Scan for the cell matching the given text and deliver its (X, Y) coordinate at center. 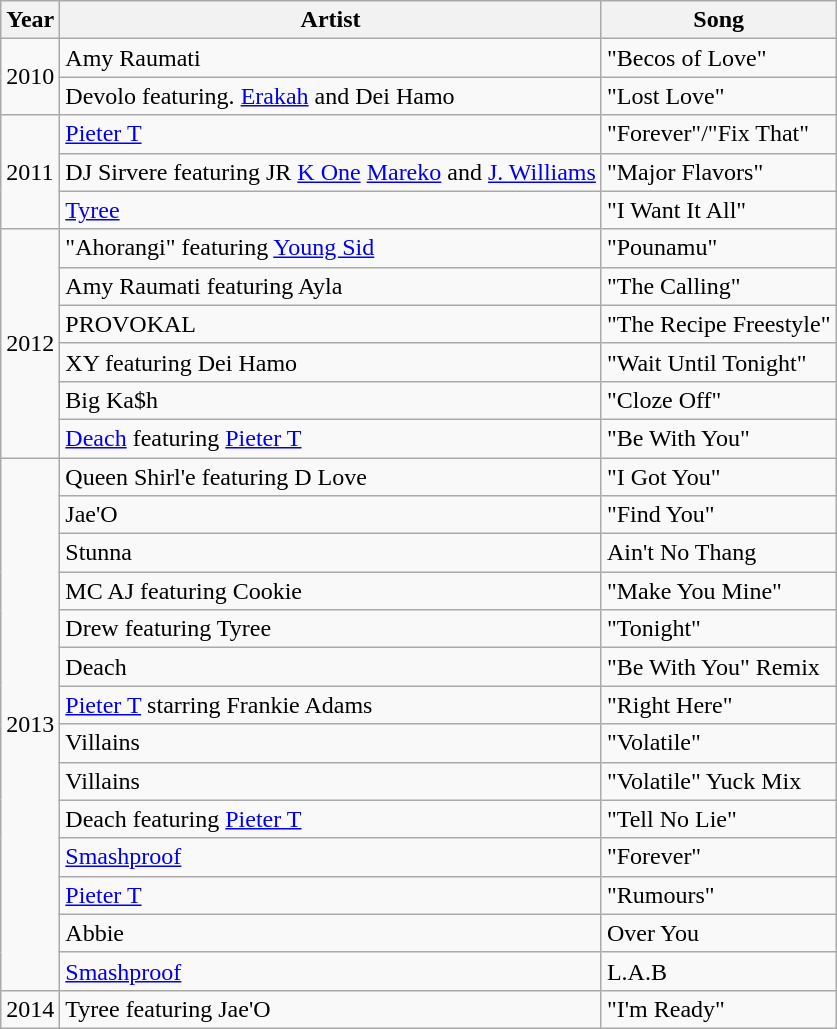
XY featuring Dei Hamo (331, 362)
"Pounamu" (718, 248)
Abbie (331, 933)
"Becos of Love" (718, 58)
PROVOKAL (331, 324)
L.A.B (718, 971)
"Be With You" Remix (718, 667)
"Tell No Lie" (718, 819)
"Volatile" (718, 743)
Tyree featuring Jae'O (331, 1009)
Big Ka$h (331, 400)
"Find You" (718, 515)
"Major Flavors" (718, 172)
DJ Sirvere featuring JR K One Mareko and J. Williams (331, 172)
"Forever" (718, 857)
"Ahorangi" featuring Young Sid (331, 248)
2011 (30, 172)
Amy Raumati (331, 58)
Over You (718, 933)
"Lost Love" (718, 96)
Pieter T starring Frankie Adams (331, 705)
"Cloze Off" (718, 400)
Artist (331, 20)
Devolo featuring. Erakah and Dei Hamo (331, 96)
"I Got You" (718, 477)
2012 (30, 343)
"Forever"/"Fix That" (718, 134)
"I'm Ready" (718, 1009)
"I Want It All" (718, 210)
"Be With You" (718, 438)
2014 (30, 1009)
"Tonight" (718, 629)
2013 (30, 724)
Queen Shirl'e featuring D Love (331, 477)
"Make You Mine" (718, 591)
Tyree (331, 210)
Song (718, 20)
"The Calling" (718, 286)
Amy Raumati featuring Ayla (331, 286)
"The Recipe Freestyle" (718, 324)
Stunna (331, 553)
MC AJ featuring Cookie (331, 591)
"Right Here" (718, 705)
Deach (331, 667)
"Rumours" (718, 895)
"Wait Until Tonight" (718, 362)
Jae'O (331, 515)
Ain't No Thang (718, 553)
Drew featuring Tyree (331, 629)
2010 (30, 77)
"Volatile" Yuck Mix (718, 781)
Year (30, 20)
